Extract the [x, y] coordinate from the center of the cell holding the provided text.  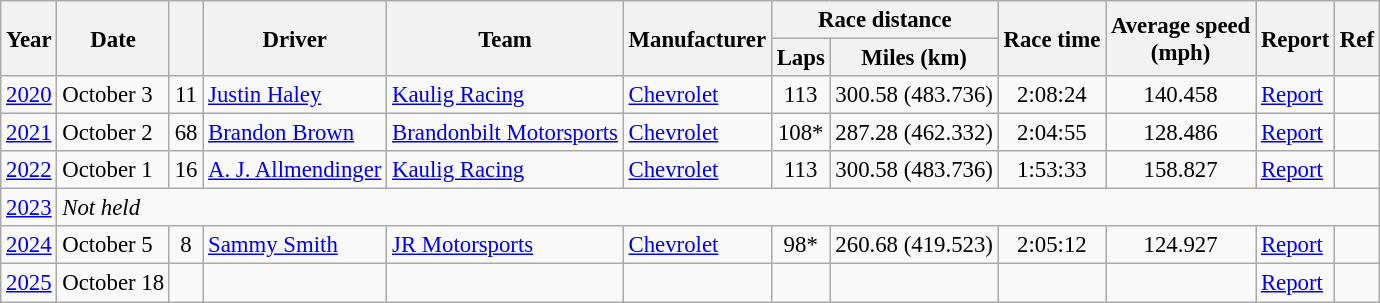
108* [800, 133]
11 [186, 95]
2:04:55 [1052, 133]
68 [186, 133]
Driver [295, 38]
A. J. Allmendinger [295, 170]
287.28 (462.332) [914, 133]
Brandon Brown [295, 133]
Justin Haley [295, 95]
Race time [1052, 38]
JR Motorsports [506, 245]
Ref [1358, 38]
98* [800, 245]
2022 [29, 170]
128.486 [1181, 133]
2020 [29, 95]
Manufacturer [697, 38]
2:05:12 [1052, 245]
Year [29, 38]
Sammy Smith [295, 245]
Miles (km) [914, 58]
October 1 [113, 170]
16 [186, 170]
2025 [29, 283]
October 5 [113, 245]
158.827 [1181, 170]
2024 [29, 245]
260.68 (419.523) [914, 245]
Brandonbilt Motorsports [506, 133]
2023 [29, 208]
2:08:24 [1052, 95]
October 18 [113, 283]
Laps [800, 58]
Not held [718, 208]
Average speed(mph) [1181, 38]
Race distance [884, 20]
140.458 [1181, 95]
Team [506, 38]
Date [113, 38]
October 3 [113, 95]
1:53:33 [1052, 170]
October 2 [113, 133]
8 [186, 245]
2021 [29, 133]
124.927 [1181, 245]
